Detect which cell encompasses the target text, then output its (X, Y) center coordinate. 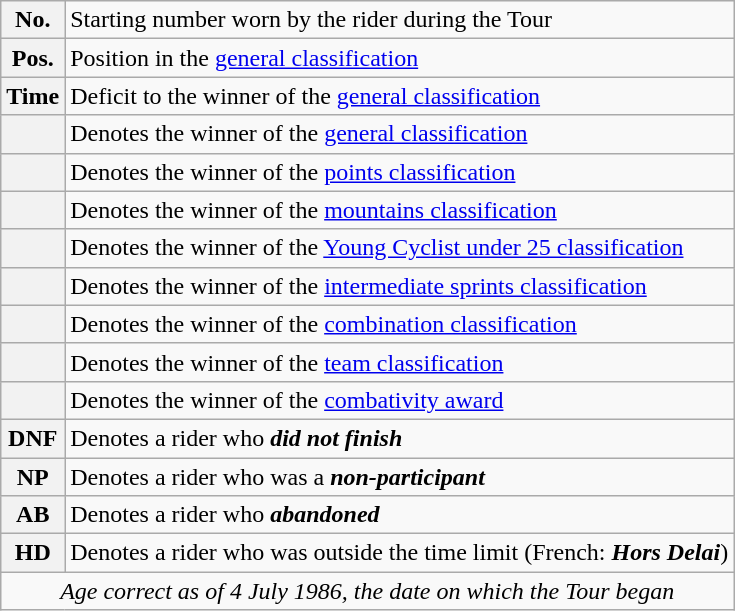
Position in the general classification (400, 58)
HD (33, 553)
Pos. (33, 58)
Denotes the winner of the points classification (400, 172)
Denotes a rider who was a non-participant (400, 477)
NP (33, 477)
Starting number worn by the rider during the Tour (400, 20)
Age correct as of 4 July 1986, the date on which the Tour began (368, 591)
Denotes the winner of the mountains classification (400, 210)
DNF (33, 438)
Denotes the winner of the Young Cyclist under 25 classification (400, 248)
Denotes a rider who did not finish (400, 438)
Denotes the winner of the intermediate sprints classification (400, 286)
Deficit to the winner of the general classification (400, 96)
Denotes a rider who abandoned (400, 515)
AB (33, 515)
Denotes the winner of the combination classification (400, 324)
Denotes the winner of the team classification (400, 362)
Denotes the winner of the combativity award (400, 400)
Time (33, 96)
Denotes a rider who was outside the time limit (French: Hors Delai) (400, 553)
Denotes the winner of the general classification (400, 134)
No. (33, 20)
